For the text-containing cell, return its midpoint in (x, y) coordinate format. 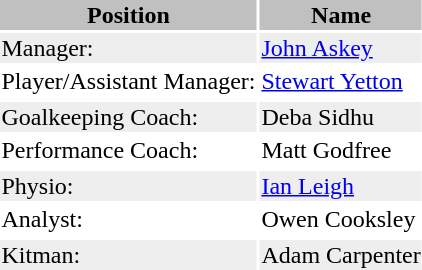
Goalkeeping Coach: (128, 117)
Deba Sidhu (341, 117)
Name (341, 15)
Position (128, 15)
John Askey (341, 48)
Matt Godfree (341, 150)
Owen Cooksley (341, 219)
Performance Coach: (128, 150)
Ian Leigh (341, 186)
Kitman: (128, 255)
Physio: (128, 186)
Manager: (128, 48)
Stewart Yetton (341, 81)
Analyst: (128, 219)
Player/Assistant Manager: (128, 81)
Adam Carpenter (341, 255)
